Capture the cell that displays the provided text and extract its (X, Y) central coordinate. 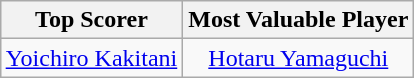
Hotaru Yamaguchi (298, 58)
Most Valuable Player (298, 20)
Top Scorer (92, 20)
Yoichiro Kakitani (92, 58)
